Provide the [x, y] coordinate of the cell's center where the given text is located.  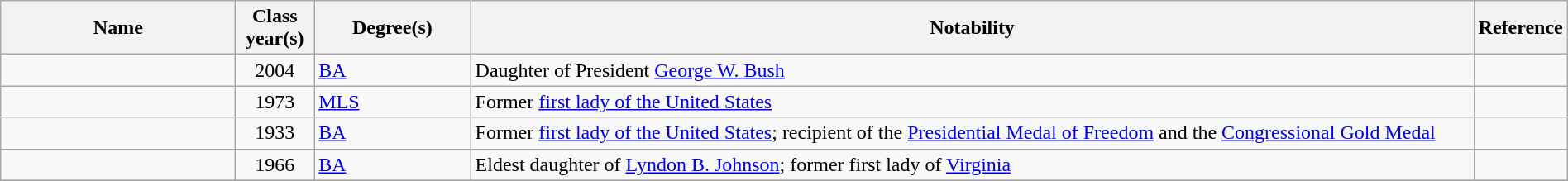
Name [118, 28]
1933 [275, 133]
Eldest daughter of Lyndon B. Johnson; former first lady of Virginia [973, 164]
2004 [275, 70]
Daughter of President George W. Bush [973, 70]
Former first lady of the United States; recipient of the Presidential Medal of Freedom and the Congressional Gold Medal [973, 133]
Degree(s) [392, 28]
Former first lady of the United States [973, 102]
MLS [392, 102]
Notability [973, 28]
1973 [275, 102]
Reference [1520, 28]
1966 [275, 164]
Class year(s) [275, 28]
